Pinpoint the cell where the given text exists, returning its [X, Y] midpoint coordinate. 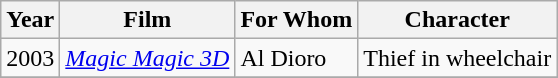
Thief in wheelchair [458, 58]
For Whom [296, 20]
Character [458, 20]
Film [148, 20]
Magic Magic 3D [148, 58]
Al Dioro [296, 58]
2003 [30, 58]
Year [30, 20]
